Locate the cell with the specified text and output its [x, y] center coordinate. 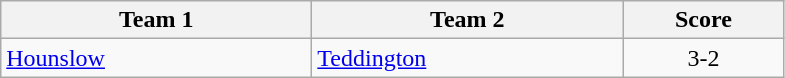
Teddington [468, 58]
Score [704, 20]
Team 2 [468, 20]
Team 1 [156, 20]
3-2 [704, 58]
Hounslow [156, 58]
